Return [X, Y] of the center of cell containing provided text 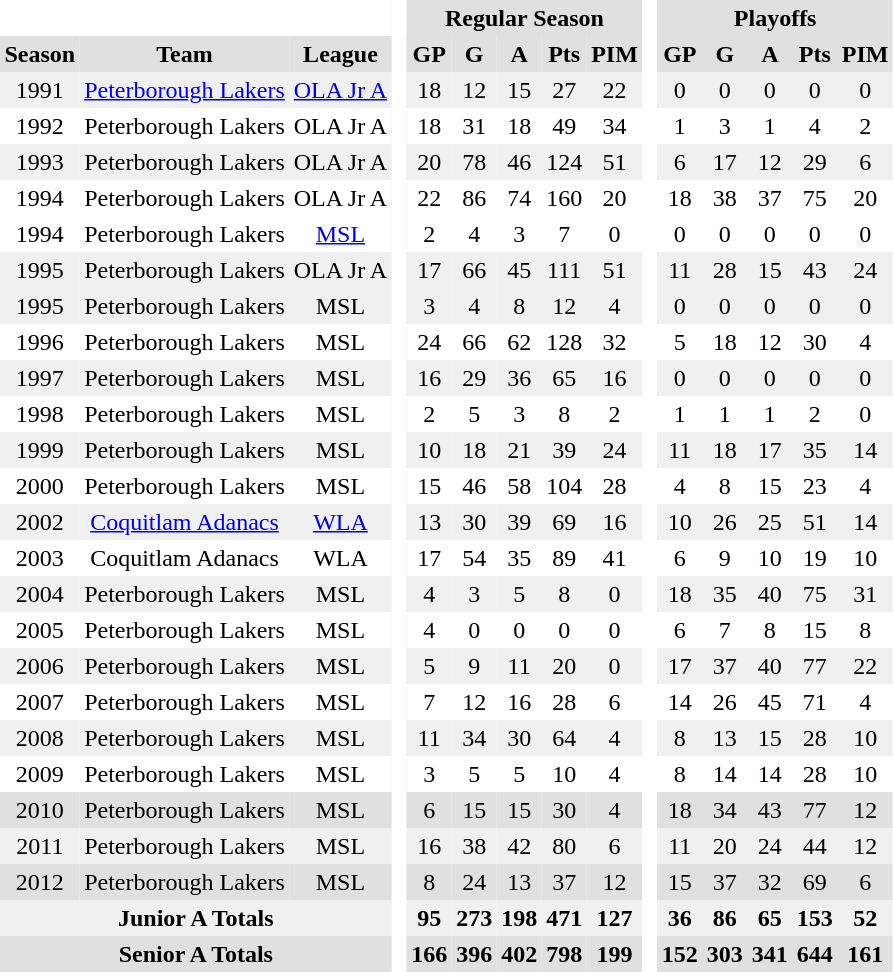
2002 [40, 522]
44 [814, 846]
62 [520, 342]
124 [564, 162]
166 [430, 954]
2010 [40, 810]
2005 [40, 630]
1999 [40, 450]
198 [520, 918]
2004 [40, 594]
2003 [40, 558]
19 [814, 558]
153 [814, 918]
128 [564, 342]
104 [564, 486]
111 [564, 270]
161 [865, 954]
1992 [40, 126]
71 [814, 702]
1996 [40, 342]
152 [680, 954]
2008 [40, 738]
Playoffs [775, 18]
273 [474, 918]
1997 [40, 378]
1993 [40, 162]
303 [724, 954]
2009 [40, 774]
78 [474, 162]
95 [430, 918]
89 [564, 558]
27 [564, 90]
League [340, 54]
396 [474, 954]
49 [564, 126]
1991 [40, 90]
471 [564, 918]
199 [615, 954]
58 [520, 486]
64 [564, 738]
21 [520, 450]
23 [814, 486]
Senior A Totals [196, 954]
644 [814, 954]
402 [520, 954]
54 [474, 558]
80 [564, 846]
42 [520, 846]
Junior A Totals [196, 918]
2007 [40, 702]
1998 [40, 414]
2011 [40, 846]
2000 [40, 486]
25 [770, 522]
798 [564, 954]
52 [865, 918]
41 [615, 558]
Season [40, 54]
341 [770, 954]
2012 [40, 882]
Regular Season [525, 18]
160 [564, 198]
Team [185, 54]
127 [615, 918]
2006 [40, 666]
74 [520, 198]
